Capture the cell that displays the provided text and extract its [X, Y] central coordinate. 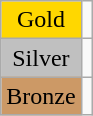
Silver [41, 58]
Bronze [41, 96]
Gold [41, 20]
